For the text-containing cell, return its midpoint in [x, y] coordinate format. 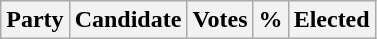
Votes [220, 20]
Candidate [128, 20]
Party [35, 20]
% [270, 20]
Elected [332, 20]
